Provide the [x, y] coordinate of the cell's center where the given text is located.  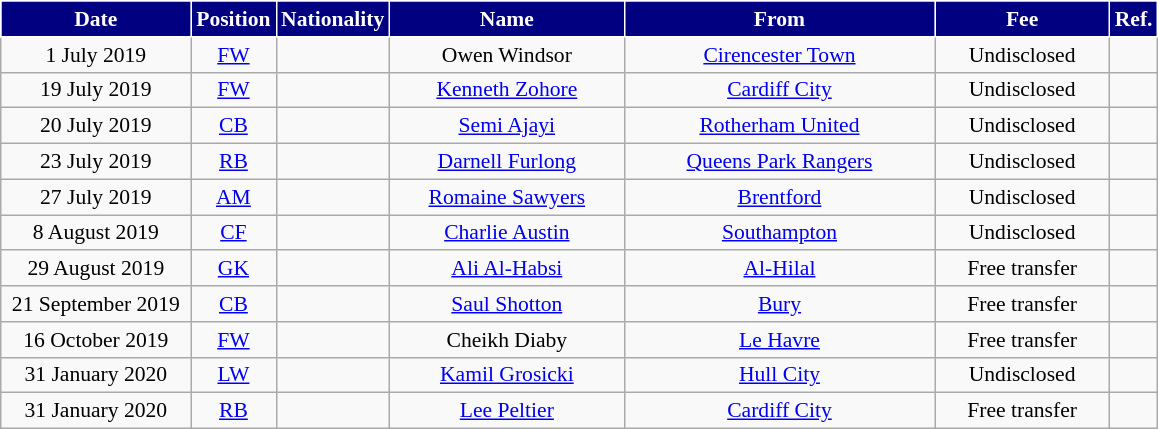
Name [506, 19]
From [779, 19]
Owen Windsor [506, 55]
Position [234, 19]
Kenneth Zohore [506, 90]
Cheikh Diaby [506, 340]
Southampton [779, 233]
20 July 2019 [96, 126]
Brentford [779, 197]
Cirencester Town [779, 55]
Ref. [1134, 19]
LW [234, 375]
Queens Park Rangers [779, 162]
Charlie Austin [506, 233]
Lee Peltier [506, 411]
29 August 2019 [96, 269]
Bury [779, 304]
Darnell Furlong [506, 162]
Hull City [779, 375]
Le Havre [779, 340]
19 July 2019 [96, 90]
CF [234, 233]
GK [234, 269]
Fee [1022, 19]
21 September 2019 [96, 304]
23 July 2019 [96, 162]
Ali Al-Habsi [506, 269]
Date [96, 19]
Kamil Grosicki [506, 375]
16 October 2019 [96, 340]
Saul Shotton [506, 304]
27 July 2019 [96, 197]
Nationality [332, 19]
Semi Ajayi [506, 126]
8 August 2019 [96, 233]
1 July 2019 [96, 55]
Romaine Sawyers [506, 197]
AM [234, 197]
Al-Hilal [779, 269]
Rotherham United [779, 126]
